From the cell containing the given text, extract its center point as [X, Y] coordinate. 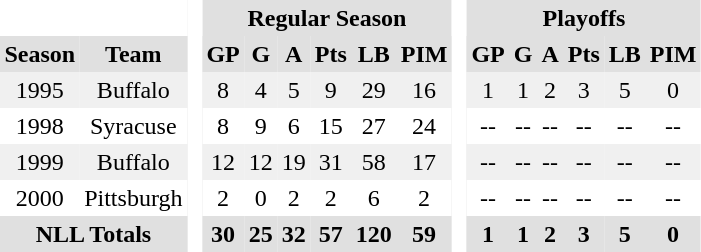
120 [374, 234]
19 [294, 162]
27 [374, 126]
1998 [40, 126]
Regular Season [327, 18]
Season [40, 54]
16 [424, 90]
Team [134, 54]
25 [260, 234]
58 [374, 162]
57 [330, 234]
30 [223, 234]
59 [424, 234]
32 [294, 234]
24 [424, 126]
2000 [40, 198]
31 [330, 162]
17 [424, 162]
1999 [40, 162]
4 [260, 90]
Pittsburgh [134, 198]
29 [374, 90]
Playoffs [584, 18]
NLL Totals [94, 234]
Syracuse [134, 126]
1995 [40, 90]
15 [330, 126]
